Capture the cell that displays the provided text and extract its [x, y] central coordinate. 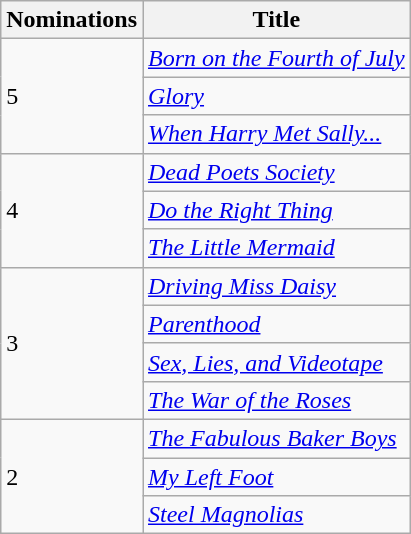
The War of the Roses [276, 400]
2 [72, 476]
Title [276, 20]
Driving Miss Daisy [276, 286]
The Little Mermaid [276, 248]
Nominations [72, 20]
3 [72, 343]
My Left Foot [276, 477]
Glory [276, 96]
The Fabulous Baker Boys [276, 438]
Sex, Lies, and Videotape [276, 362]
Steel Magnolias [276, 515]
4 [72, 210]
Parenthood [276, 324]
Dead Poets Society [276, 172]
Do the Right Thing [276, 210]
Born on the Fourth of July [276, 58]
When Harry Met Sally... [276, 134]
5 [72, 96]
